Scan for the cell matching the given text and deliver its (x, y) coordinate at center. 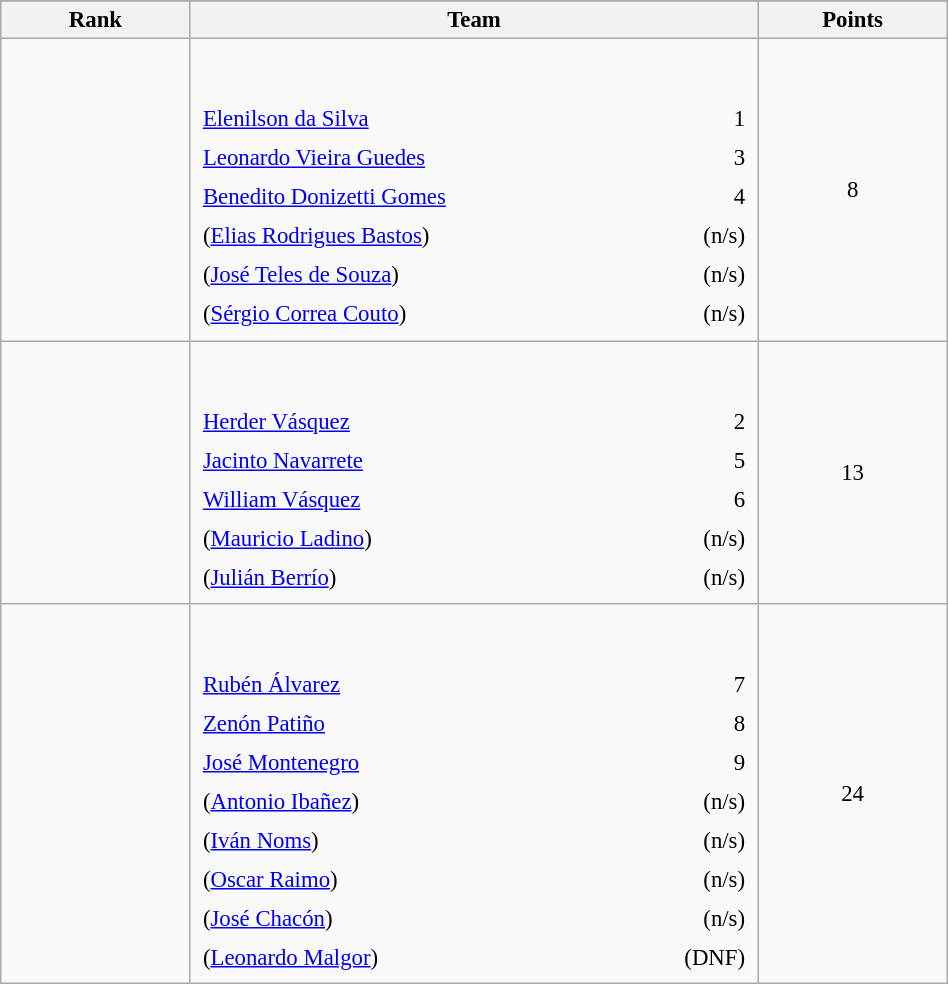
Team (474, 20)
5 (689, 460)
José Montenegro (397, 762)
7 (674, 684)
1 (704, 119)
Herder Vásquez (411, 421)
(José Teles de Souza) (426, 275)
Points (852, 20)
(José Chacón) (397, 919)
Jacinto Navarrete (411, 460)
Rank (96, 20)
3 (704, 158)
2 (689, 421)
(DNF) (674, 958)
(Leonardo Malgor) (397, 958)
Rubén Álvarez (397, 684)
4 (704, 197)
9 (674, 762)
(Julián Berrío) (411, 577)
Benedito Donizetti Gomes (426, 197)
Elenilson da Silva (426, 119)
William Vásquez (411, 499)
24 (852, 794)
(Antonio Ibañez) (397, 801)
(Oscar Raimo) (397, 880)
6 (689, 499)
(Iván Noms) (397, 840)
(Sérgio Correa Couto) (426, 314)
Leonardo Vieira Guedes (426, 158)
13 (852, 472)
(Elias Rodrigues Bastos) (426, 236)
Zenón Patiño (397, 723)
(Mauricio Ladino) (411, 538)
Herder Vásquez 2 Jacinto Navarrete 5 William Vásquez 6 (Mauricio Ladino) (n/s) (Julián Berrío) (n/s) (474, 472)
